Pinpoint the cell where the given text exists, returning its (x, y) midpoint coordinate. 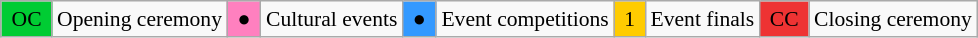
OC (26, 19)
Event competitions (524, 19)
1 (630, 19)
CC (784, 19)
Event finals (702, 19)
Opening ceremony (140, 19)
Closing ceremony (893, 19)
Cultural events (332, 19)
